Extract the (X, Y) coordinate from the center of the cell holding the provided text.  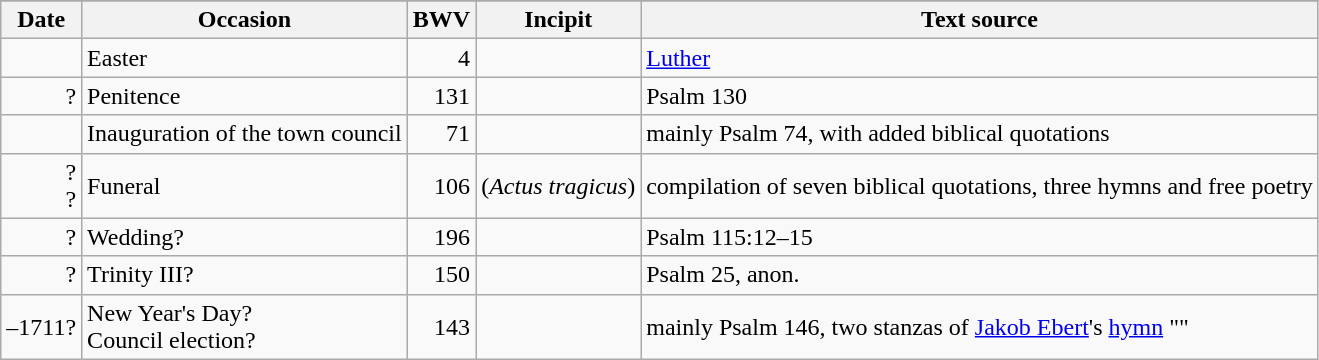
mainly Psalm 74, with added biblical quotations (980, 134)
Psalm 130 (980, 96)
Psalm 115:12–15 (980, 237)
71 (441, 134)
New Year's Day?Council election? (245, 326)
Penitence (245, 96)
Text source (980, 20)
Easter (245, 58)
196 (441, 237)
–1711? (42, 326)
Occasion (245, 20)
4 (441, 58)
Inauguration of the town council (245, 134)
Incipit (558, 20)
143 (441, 326)
?? (42, 186)
150 (441, 275)
compilation of seven biblical quotations, three hymns and free poetry (980, 186)
BWV (441, 20)
Date (42, 20)
mainly Psalm 146, two stanzas of Jakob Ebert's hymn "" (980, 326)
Wedding? (245, 237)
Trinity III? (245, 275)
(Actus tragicus) (558, 186)
131 (441, 96)
Luther (980, 58)
Psalm 25, anon. (980, 275)
106 (441, 186)
Funeral (245, 186)
